Identify which cell holds the provided text, then report its (X, Y) central coordinate. 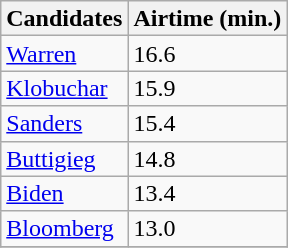
13.4 (208, 194)
Sanders (64, 124)
Candidates (64, 18)
Airtime (min.) (208, 18)
14.8 (208, 158)
Warren (64, 54)
15.4 (208, 124)
16.6 (208, 54)
Bloomberg (64, 228)
Buttigieg (64, 158)
Klobuchar (64, 88)
Biden (64, 194)
15.9 (208, 88)
13.0 (208, 228)
